Detect which cell encompasses the target text, then output its [x, y] center coordinate. 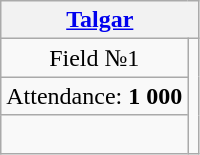
Talgar [100, 20]
Field №1 [94, 58]
Attendance: 1 000 [94, 96]
